Search for the cell housing the specified text and yield its (x, y) center coordinate. 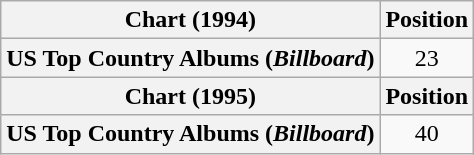
40 (427, 134)
Chart (1994) (190, 20)
Chart (1995) (190, 96)
23 (427, 58)
